Provide the (x, y) coordinate of the cell's center where the given text is located.  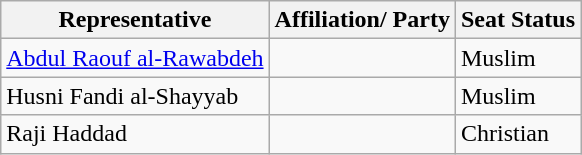
Raji Haddad (135, 134)
Representative (135, 20)
Seat Status (518, 20)
Abdul Raouf al-Rawabdeh (135, 58)
Affiliation/ Party (362, 20)
Husni Fandi al-Shayyab (135, 96)
Christian (518, 134)
